From the cell containing the given text, extract its center point as (X, Y) coordinate. 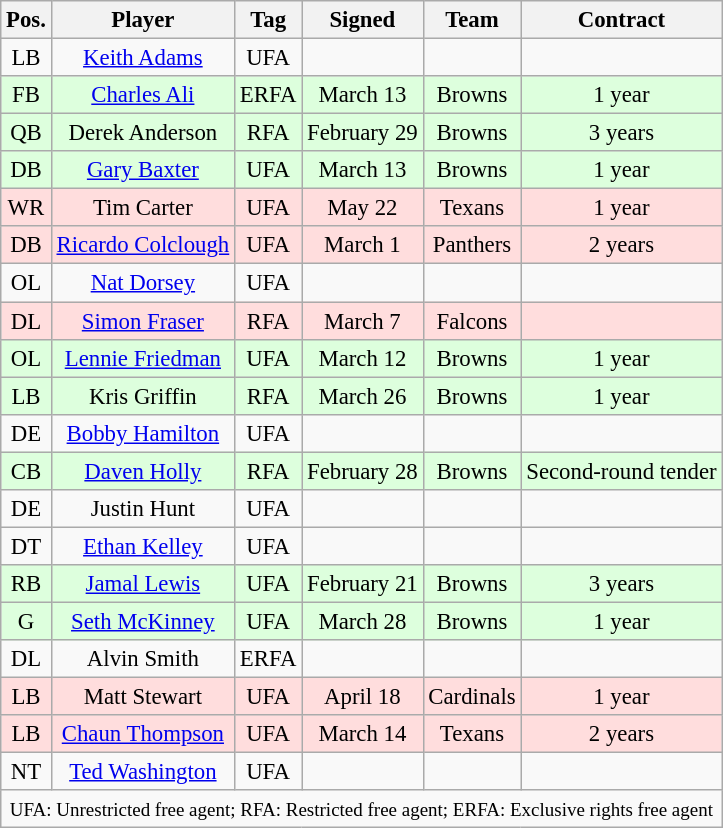
Lennie Friedman (142, 358)
Keith Adams (142, 58)
March 1 (362, 245)
March 26 (362, 396)
Nat Dorsey (142, 283)
Simon Fraser (142, 321)
March 28 (362, 621)
March 7 (362, 321)
Chaun Thompson (142, 734)
Cardinals (472, 697)
QB (26, 133)
Gary Baxter (142, 170)
FB (26, 95)
WR (26, 208)
Second-round tender (622, 471)
Player (142, 20)
UFA: Unrestricted free agent; RFA: Restricted free agent; ERFA: Exclusive rights free agent (362, 809)
Panthers (472, 245)
CB (26, 471)
Daven Holly (142, 471)
Kris Griffin (142, 396)
Signed (362, 20)
Ted Washington (142, 772)
Contract (622, 20)
April 18 (362, 697)
Charles Ali (142, 95)
February 28 (362, 471)
Bobby Hamilton (142, 433)
Falcons (472, 321)
Matt Stewart (142, 697)
Ethan Kelley (142, 546)
Ricardo Colclough (142, 245)
March 12 (362, 358)
DT (26, 546)
Team (472, 20)
February 29 (362, 133)
RB (26, 584)
Alvin Smith (142, 659)
Pos. (26, 20)
February 21 (362, 584)
Justin Hunt (142, 509)
G (26, 621)
Jamal Lewis (142, 584)
NT (26, 772)
Seth McKinney (142, 621)
March 14 (362, 734)
May 22 (362, 208)
Tag (268, 20)
Tim Carter (142, 208)
Derek Anderson (142, 133)
